Provide the (X, Y) coordinate of the cell's center where the given text is located.  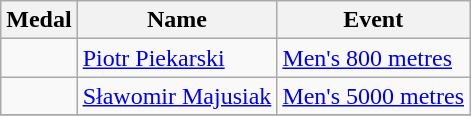
Event (374, 20)
Men's 5000 metres (374, 96)
Name (177, 20)
Medal (39, 20)
Sławomir Majusiak (177, 96)
Men's 800 metres (374, 58)
Piotr Piekarski (177, 58)
